Determine the [X, Y] coordinate at the center of the cell enclosing the given text.  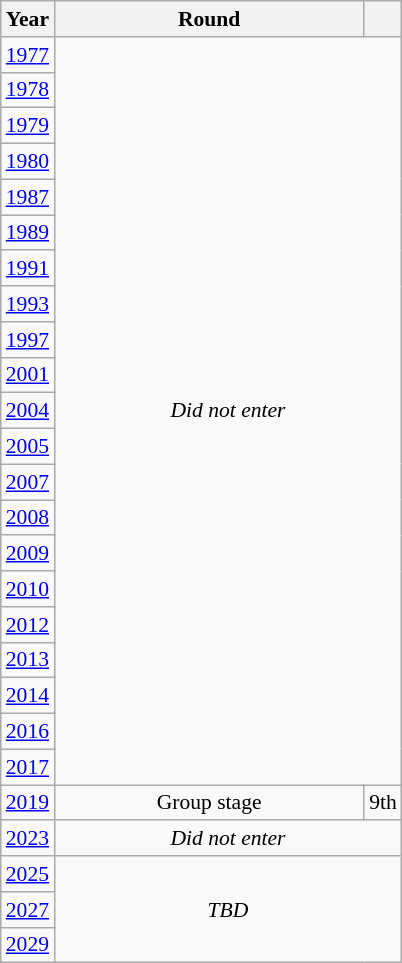
2016 [28, 732]
9th [383, 803]
2029 [28, 945]
2013 [28, 660]
1978 [28, 90]
2009 [28, 554]
2025 [28, 874]
1997 [28, 340]
2001 [28, 375]
2019 [28, 803]
1987 [28, 197]
Group stage [209, 803]
2027 [28, 910]
1989 [28, 233]
1980 [28, 162]
1993 [28, 304]
2008 [28, 518]
Year [28, 19]
2014 [28, 696]
2017 [28, 767]
2012 [28, 625]
2004 [28, 411]
2010 [28, 589]
2007 [28, 482]
1979 [28, 126]
1991 [28, 269]
1977 [28, 55]
TBD [228, 910]
Round [209, 19]
2005 [28, 447]
2023 [28, 839]
